Pinpoint the cell where the given text exists, returning its [x, y] midpoint coordinate. 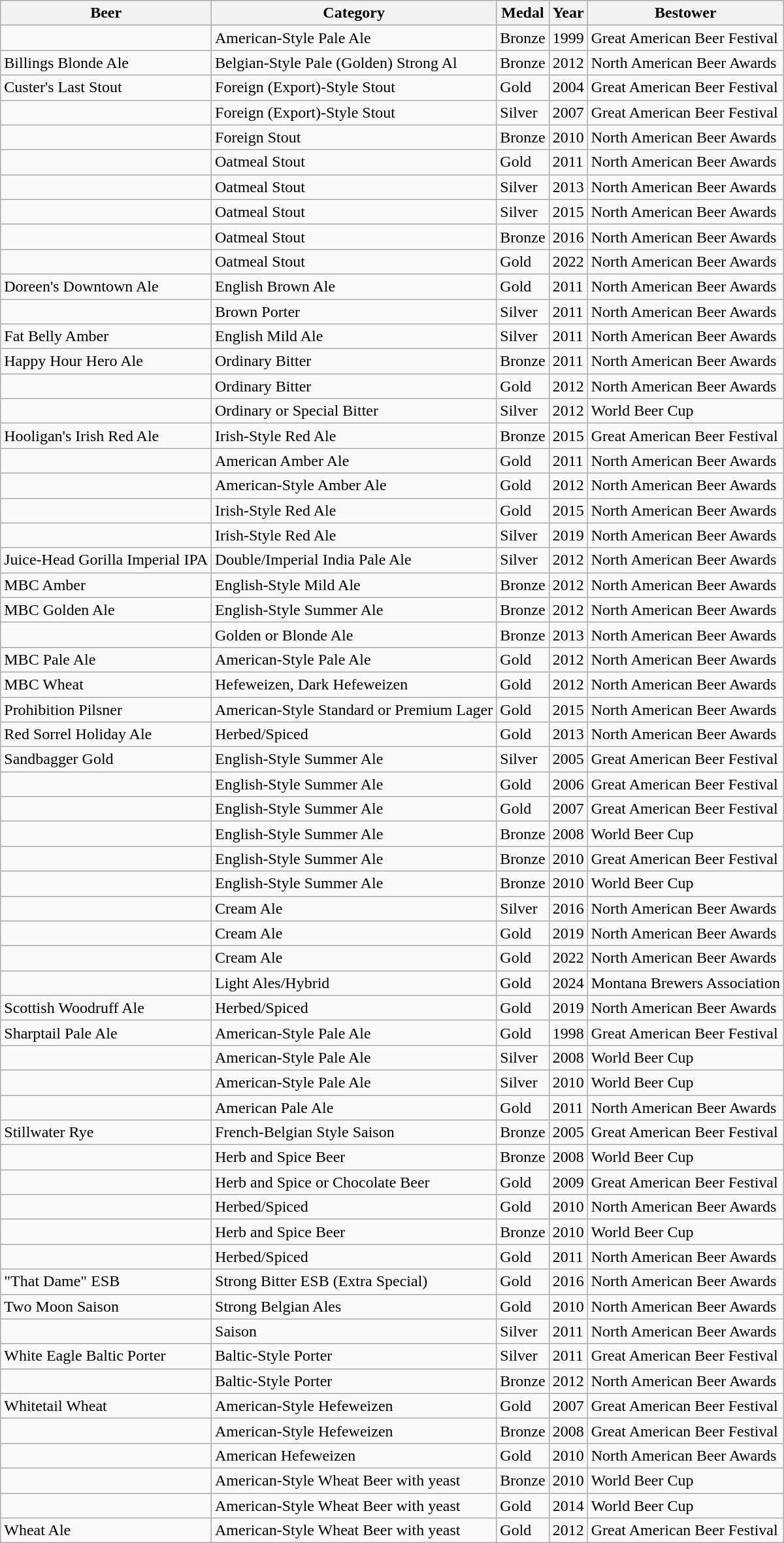
Light Ales/Hybrid [354, 983]
Wheat Ale [106, 1531]
American Hefeweizen [354, 1455]
MBC Golden Ale [106, 610]
Strong Belgian Ales [354, 1306]
Category [354, 13]
Strong Bitter ESB (Extra Special) [354, 1282]
MBC Amber [106, 585]
Brown Porter [354, 312]
Prohibition Pilsner [106, 709]
American Pale Ale [354, 1108]
English-Style Mild Ale [354, 585]
Whitetail Wheat [106, 1406]
Year [568, 13]
American Amber Ale [354, 461]
Sharptail Pale Ale [106, 1033]
Montana Brewers Association [685, 983]
Medal [523, 13]
Belgian-Style Pale (Golden) Strong Al [354, 63]
Custer's Last Stout [106, 88]
English Mild Ale [354, 337]
Hefeweizen, Dark Hefeweizen [354, 684]
Red Sorrel Holiday Ale [106, 735]
2014 [568, 1505]
1999 [568, 38]
Bestower [685, 13]
White Eagle Baltic Porter [106, 1356]
French-Belgian Style Saison [354, 1133]
Beer [106, 13]
Scottish Woodruff Ale [106, 1008]
Golden or Blonde Ale [354, 635]
Billings Blonde Ale [106, 63]
Fat Belly Amber [106, 337]
English Brown Ale [354, 286]
Juice-Head Gorilla Imperial IPA [106, 560]
2004 [568, 88]
Sandbagger Gold [106, 759]
Stillwater Rye [106, 1133]
Doreen's Downtown Ale [106, 286]
MBC Pale Ale [106, 659]
Herb and Spice or Chocolate Beer [354, 1182]
2024 [568, 983]
2009 [568, 1182]
Foreign Stout [354, 137]
Hooligan's Irish Red Ale [106, 436]
Double/Imperial India Pale Ale [354, 560]
Happy Hour Hero Ale [106, 361]
American-Style Standard or Premium Lager [354, 709]
2006 [568, 784]
"That Dame" ESB [106, 1282]
American-Style Amber Ale [354, 486]
Two Moon Saison [106, 1306]
MBC Wheat [106, 684]
Saison [354, 1331]
1998 [568, 1033]
Ordinary or Special Bitter [354, 411]
